Capture the cell that displays the provided text and extract its (x, y) central coordinate. 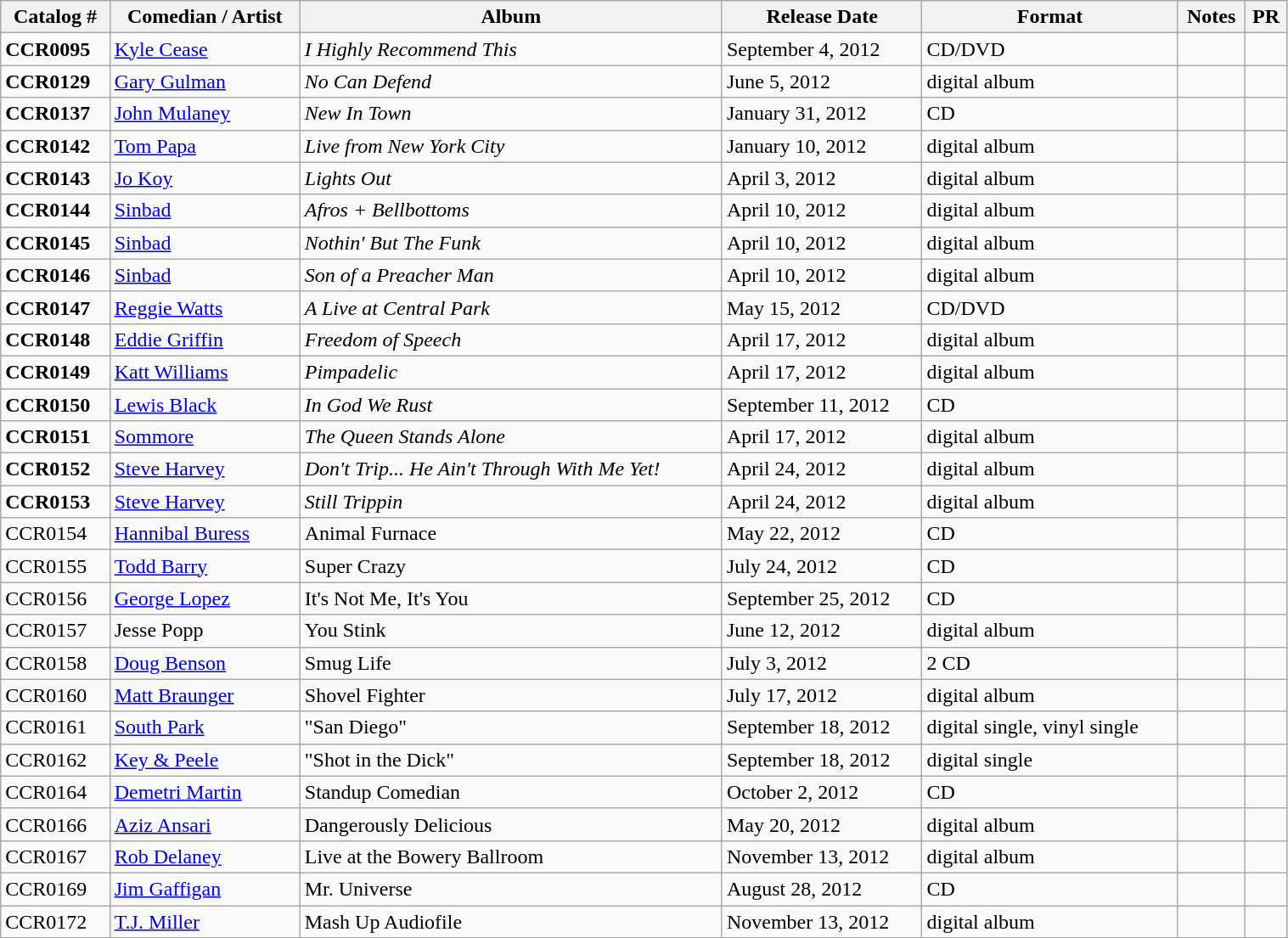
Live at the Bowery Ballroom (511, 857)
CCR0129 (55, 81)
October 2, 2012 (822, 792)
Kyle Cease (205, 49)
CCR0156 (55, 598)
Hannibal Buress (205, 534)
digital single, vinyl single (1049, 727)
June 5, 2012 (822, 81)
John Mulaney (205, 114)
Super Crazy (511, 566)
Key & Peele (205, 760)
New In Town (511, 114)
Release Date (822, 17)
Dangerously Delicious (511, 824)
Son of a Preacher Man (511, 275)
September 11, 2012 (822, 405)
Standup Comedian (511, 792)
Jim Gaffigan (205, 889)
CCR0146 (55, 275)
Lights Out (511, 178)
digital single (1049, 760)
Doug Benson (205, 663)
CCR0155 (55, 566)
Eddie Griffin (205, 340)
CCR0162 (55, 760)
Mr. Universe (511, 889)
You Stink (511, 631)
CCR0152 (55, 469)
CCR0149 (55, 372)
Matt Braunger (205, 695)
Gary Gulman (205, 81)
July 24, 2012 (822, 566)
2 CD (1049, 663)
"Shot in the Dick" (511, 760)
Sommore (205, 437)
CCR0153 (55, 502)
CCR0095 (55, 49)
September 25, 2012 (822, 598)
Lewis Black (205, 405)
May 15, 2012 (822, 307)
April 3, 2012 (822, 178)
August 28, 2012 (822, 889)
July 3, 2012 (822, 663)
Format (1049, 17)
CCR0158 (55, 663)
Katt Williams (205, 372)
Nothin' But The Funk (511, 243)
Don't Trip... He Ain't Through With Me Yet! (511, 469)
CCR0169 (55, 889)
CCR0154 (55, 534)
Pimpadelic (511, 372)
May 22, 2012 (822, 534)
CCR0142 (55, 146)
Demetri Martin (205, 792)
January 31, 2012 (822, 114)
Live from New York City (511, 146)
Catalog # (55, 17)
Afros + Bellbottoms (511, 211)
Aziz Ansari (205, 824)
CCR0137 (55, 114)
CCR0161 (55, 727)
Freedom of Speech (511, 340)
CCR0143 (55, 178)
CCR0147 (55, 307)
Shovel Fighter (511, 695)
Smug Life (511, 663)
CCR0167 (55, 857)
CCR0150 (55, 405)
"San Diego" (511, 727)
July 17, 2012 (822, 695)
T.J. Miller (205, 921)
In God We Rust (511, 405)
September 4, 2012 (822, 49)
Comedian / Artist (205, 17)
CCR0160 (55, 695)
CCR0166 (55, 824)
Todd Barry (205, 566)
Tom Papa (205, 146)
June 12, 2012 (822, 631)
The Queen Stands Alone (511, 437)
CCR0144 (55, 211)
CCR0148 (55, 340)
January 10, 2012 (822, 146)
George Lopez (205, 598)
South Park (205, 727)
Jo Koy (205, 178)
Reggie Watts (205, 307)
I Highly Recommend This (511, 49)
Notes (1211, 17)
CCR0145 (55, 243)
It's Not Me, It's You (511, 598)
CCR0157 (55, 631)
CCR0172 (55, 921)
A Live at Central Park (511, 307)
No Can Defend (511, 81)
Album (511, 17)
May 20, 2012 (822, 824)
PR (1266, 17)
Mash Up Audiofile (511, 921)
CCR0151 (55, 437)
Still Trippin (511, 502)
Jesse Popp (205, 631)
Animal Furnace (511, 534)
Rob Delaney (205, 857)
CCR0164 (55, 792)
